Provide the (x, y) coordinate of the cell's center where the given text is located.  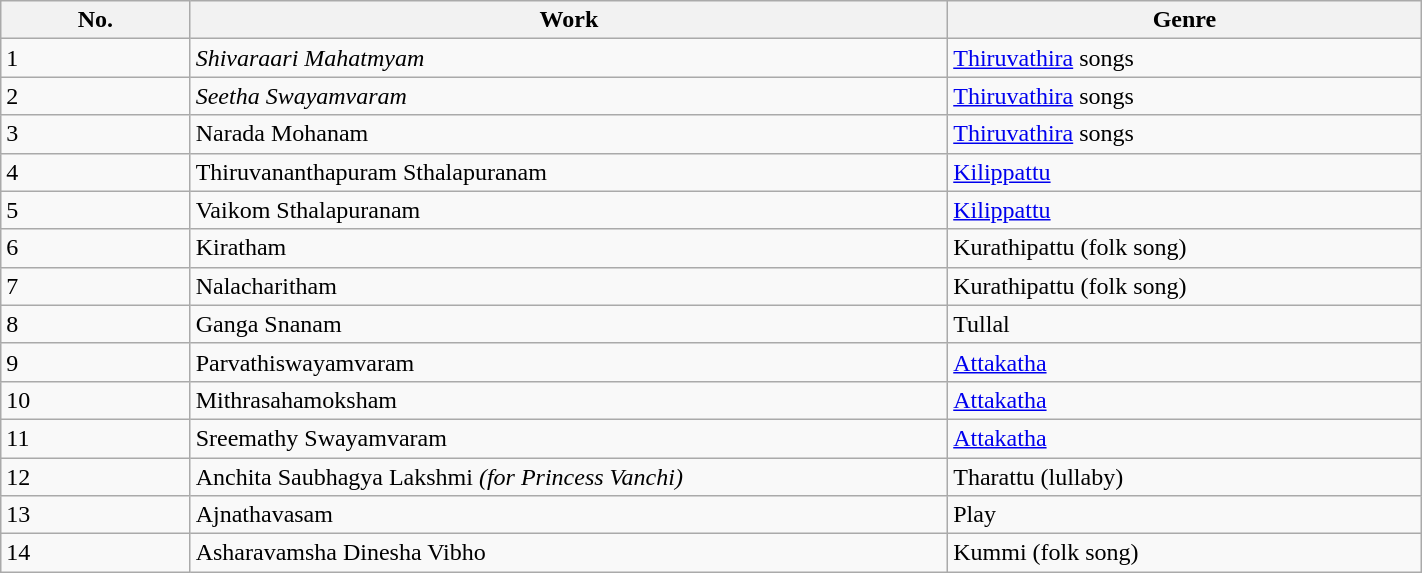
4 (96, 172)
Sreemathy Swayamvaram (569, 438)
5 (96, 210)
Shivaraari Mahatmyam (569, 58)
Play (1185, 515)
Parvathiswayamvaram (569, 362)
Narada Mohanam (569, 134)
No. (96, 20)
13 (96, 515)
1 (96, 58)
Mithrasahamoksham (569, 400)
Anchita Saubhagya Lakshmi (for Princess Vanchi) (569, 477)
Ajnathavasam (569, 515)
3 (96, 134)
Nalacharitham (569, 286)
12 (96, 477)
Work (569, 20)
11 (96, 438)
Kiratham (569, 248)
9 (96, 362)
Genre (1185, 20)
14 (96, 553)
Seetha Swayamvaram (569, 96)
Asharavamsha Dinesha Vibho (569, 553)
Ganga Snanam (569, 324)
6 (96, 248)
2 (96, 96)
Kummi (folk song) (1185, 553)
Tullal (1185, 324)
7 (96, 286)
Thiruvananthapuram Sthalapuranam (569, 172)
Tharattu (lullaby) (1185, 477)
10 (96, 400)
8 (96, 324)
Vaikom Sthalapuranam (569, 210)
